Scan for the cell matching the given text and deliver its [X, Y] coordinate at center. 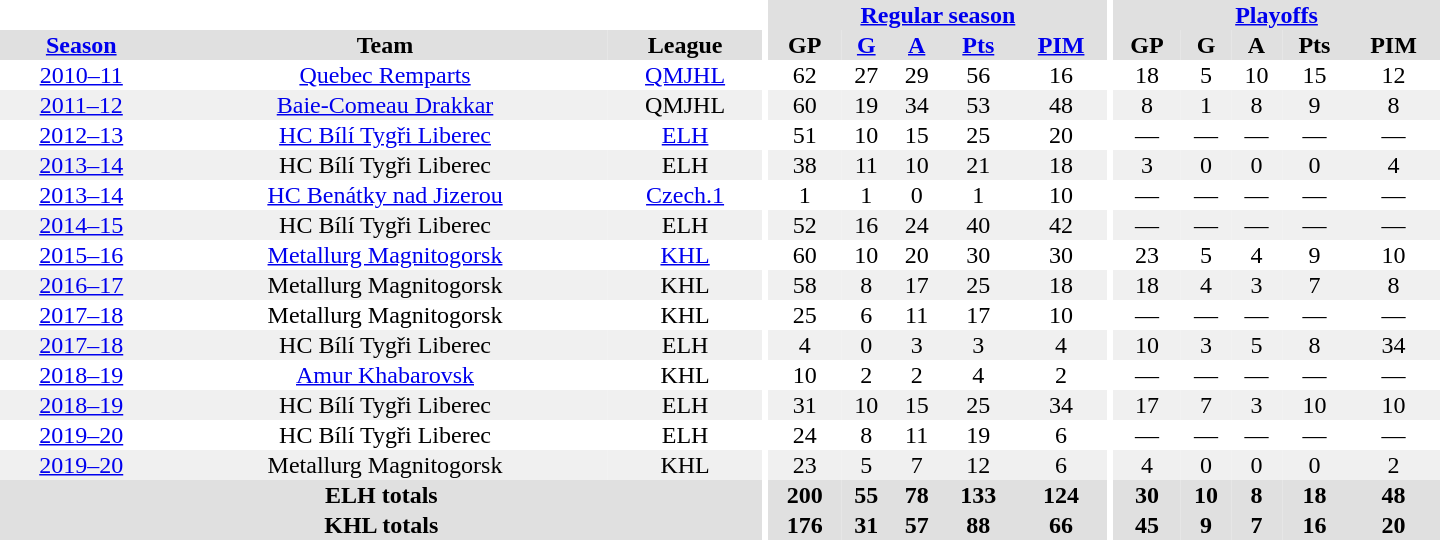
ELH totals [382, 495]
57 [916, 525]
Regular season [938, 15]
52 [804, 225]
62 [804, 75]
Czech.1 [686, 195]
55 [866, 495]
40 [978, 225]
Playoffs [1276, 15]
2015–16 [81, 255]
KHL totals [382, 525]
Team [384, 45]
2012–13 [81, 135]
27 [866, 75]
200 [804, 495]
HC Benátky nad Jizerou [384, 195]
56 [978, 75]
2016–17 [81, 285]
58 [804, 285]
51 [804, 135]
2010–11 [81, 75]
Amur Khabarovsk [384, 375]
133 [978, 495]
2014–15 [81, 225]
2011–12 [81, 105]
124 [1062, 495]
78 [916, 495]
66 [1062, 525]
42 [1062, 225]
Quebec Remparts [384, 75]
38 [804, 165]
176 [804, 525]
Season [81, 45]
League [686, 45]
Baie-Comeau Drakkar [384, 105]
53 [978, 105]
29 [916, 75]
45 [1147, 525]
88 [978, 525]
21 [978, 165]
